Return the [x, y] coordinate for the center point of the cell that contains the specified text.  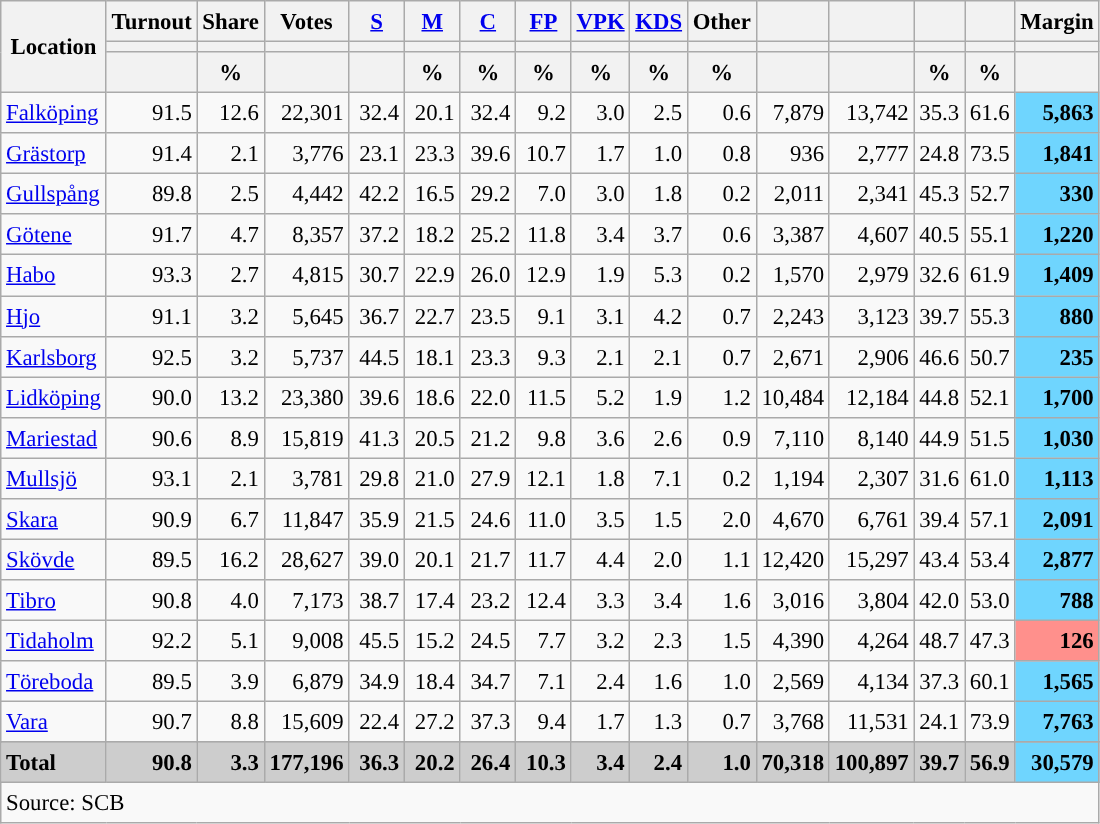
18.6 [432, 398]
4,390 [792, 640]
46.6 [939, 356]
36.7 [377, 316]
22.4 [377, 722]
90.9 [152, 520]
41.3 [377, 438]
Falköping [54, 114]
17.4 [432, 600]
4,607 [872, 234]
Mariestad [54, 438]
5,863 [1057, 114]
91.7 [152, 234]
29.8 [377, 478]
20.2 [432, 762]
1.3 [658, 722]
2,091 [1057, 520]
35.9 [377, 520]
9.4 [544, 722]
15,819 [306, 438]
16.5 [432, 194]
32.6 [939, 276]
91.5 [152, 114]
3.6 [600, 438]
12.4 [544, 600]
Habo [54, 276]
11.8 [544, 234]
2,243 [792, 316]
4.4 [600, 560]
FP [544, 22]
Lidköping [54, 398]
73.9 [989, 722]
Share [230, 22]
Götene [54, 234]
91.4 [152, 154]
Total [54, 762]
3,123 [872, 316]
28,627 [306, 560]
26.0 [488, 276]
7,763 [1057, 722]
45.3 [939, 194]
2,877 [1057, 560]
7,173 [306, 600]
3.5 [600, 520]
12.1 [544, 478]
0.9 [722, 438]
5.3 [658, 276]
Other [722, 22]
27.9 [488, 478]
8,357 [306, 234]
9.2 [544, 114]
22.9 [432, 276]
Mullsjö [54, 478]
Vara [54, 722]
11,531 [872, 722]
27.2 [432, 722]
11,847 [306, 520]
3,016 [792, 600]
9.1 [544, 316]
Turnout [152, 22]
6.7 [230, 520]
5.2 [600, 398]
18.1 [432, 356]
55.1 [989, 234]
47.3 [989, 640]
1,565 [1057, 682]
44.5 [377, 356]
21.5 [432, 520]
52.1 [989, 398]
60.1 [989, 682]
10.3 [544, 762]
7.0 [544, 194]
2,307 [872, 478]
13,742 [872, 114]
90.7 [152, 722]
10.7 [544, 154]
42.2 [377, 194]
1,113 [1057, 478]
93.3 [152, 276]
8.8 [230, 722]
Tibro [54, 600]
2.6 [658, 438]
91.1 [152, 316]
89.8 [152, 194]
100,897 [872, 762]
18.2 [432, 234]
53.0 [989, 600]
1,194 [792, 478]
25.2 [488, 234]
38.7 [377, 600]
45.5 [377, 640]
48.7 [939, 640]
18.4 [432, 682]
22.7 [432, 316]
126 [1057, 640]
2,341 [872, 194]
10,484 [792, 398]
90.0 [152, 398]
12.6 [230, 114]
56.9 [989, 762]
2.3 [658, 640]
24.1 [939, 722]
55.3 [989, 316]
42.0 [939, 600]
11.5 [544, 398]
21.7 [488, 560]
3,804 [872, 600]
4,134 [872, 682]
1,030 [1057, 438]
37.2 [377, 234]
Votes [306, 22]
61.0 [989, 478]
3.1 [600, 316]
90.6 [152, 438]
8,140 [872, 438]
0.8 [722, 154]
36.3 [377, 762]
26.4 [488, 762]
Tidaholm [54, 640]
12,420 [792, 560]
24.5 [488, 640]
5,645 [306, 316]
6,761 [872, 520]
Grästorp [54, 154]
2,671 [792, 356]
92.2 [152, 640]
8.9 [230, 438]
2,569 [792, 682]
7.7 [544, 640]
1.1 [722, 560]
3.7 [658, 234]
9,008 [306, 640]
9.8 [544, 438]
16.2 [230, 560]
2,979 [872, 276]
VPK [600, 22]
23.5 [488, 316]
KDS [658, 22]
3.9 [230, 682]
4.2 [658, 316]
Hjo [54, 316]
C [488, 22]
4,670 [792, 520]
7,879 [792, 114]
40.5 [939, 234]
2,777 [872, 154]
31.6 [939, 478]
15.2 [432, 640]
23.1 [377, 154]
92.5 [152, 356]
3,781 [306, 478]
39.0 [377, 560]
43.4 [939, 560]
880 [1057, 316]
22.0 [488, 398]
24.8 [939, 154]
53.4 [989, 560]
1,570 [792, 276]
4,442 [306, 194]
M [432, 22]
50.7 [989, 356]
2,906 [872, 356]
330 [1057, 194]
34.9 [377, 682]
Source: SCB [550, 804]
23.2 [488, 600]
93.1 [152, 478]
29.2 [488, 194]
30,579 [1057, 762]
4.7 [230, 234]
6,879 [306, 682]
4,264 [872, 640]
15,609 [306, 722]
57.1 [989, 520]
24.6 [488, 520]
Skövde [54, 560]
9.3 [544, 356]
73.5 [989, 154]
23,380 [306, 398]
5,737 [306, 356]
Gullspång [54, 194]
Töreboda [54, 682]
Margin [1057, 22]
S [377, 22]
11.7 [544, 560]
39.4 [939, 520]
61.9 [989, 276]
15,297 [872, 560]
20.5 [432, 438]
1,841 [1057, 154]
3,387 [792, 234]
21.2 [488, 438]
Location [54, 47]
788 [1057, 600]
44.8 [939, 398]
61.6 [989, 114]
1,409 [1057, 276]
177,196 [306, 762]
30.7 [377, 276]
52.7 [989, 194]
1,220 [1057, 234]
5.1 [230, 640]
22,301 [306, 114]
35.3 [939, 114]
44.9 [939, 438]
13.2 [230, 398]
34.7 [488, 682]
3,776 [306, 154]
4.0 [230, 600]
4,815 [306, 276]
Karlsborg [54, 356]
12.9 [544, 276]
2,011 [792, 194]
235 [1057, 356]
21.0 [432, 478]
2.7 [230, 276]
3,768 [792, 722]
11.0 [544, 520]
51.5 [989, 438]
1.2 [722, 398]
936 [792, 154]
7,110 [792, 438]
12,184 [872, 398]
70,318 [792, 762]
1,700 [1057, 398]
Skara [54, 520]
